Provide the [X, Y] coordinate of the cell's center where the given text is located.  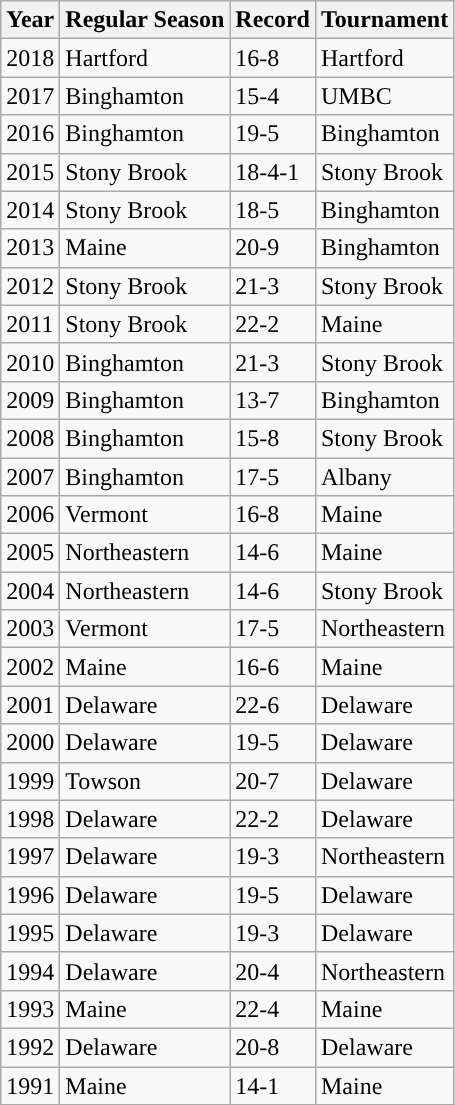
2006 [30, 515]
14-1 [273, 1085]
2010 [30, 362]
Regular Season [145, 20]
2016 [30, 134]
2014 [30, 210]
15-4 [273, 96]
UMBC [384, 96]
22-4 [273, 1009]
20-9 [273, 248]
2017 [30, 96]
2005 [30, 553]
Tournament [384, 20]
2000 [30, 743]
Record [273, 20]
2015 [30, 172]
1998 [30, 819]
1992 [30, 1047]
2004 [30, 591]
1997 [30, 857]
20-4 [273, 971]
2008 [30, 438]
2007 [30, 477]
22-6 [273, 705]
2011 [30, 324]
20-8 [273, 1047]
Year [30, 20]
1991 [30, 1085]
20-7 [273, 781]
1993 [30, 1009]
2009 [30, 400]
2018 [30, 58]
15-8 [273, 438]
Albany [384, 477]
2002 [30, 667]
2003 [30, 629]
2001 [30, 705]
2013 [30, 248]
18-5 [273, 210]
1994 [30, 971]
18-4-1 [273, 172]
1995 [30, 933]
Towson [145, 781]
1996 [30, 895]
16-6 [273, 667]
1999 [30, 781]
2012 [30, 286]
13-7 [273, 400]
